Return the (X, Y) coordinate for the center point of the cell that contains the specified text.  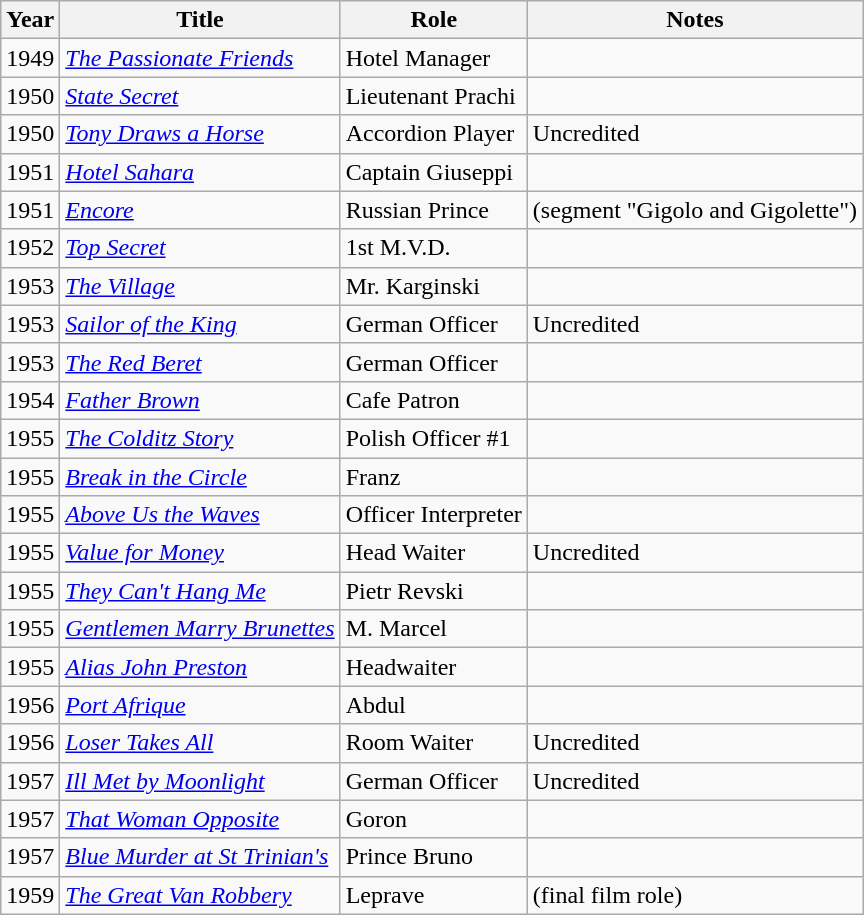
They Can't Hang Me (200, 591)
Abdul (434, 705)
Gentlemen Marry Brunettes (200, 629)
Russian Prince (434, 210)
The Passionate Friends (200, 58)
1949 (30, 58)
Top Secret (200, 248)
Officer Interpreter (434, 515)
Room Waiter (434, 743)
(segment "Gigolo and Gigolette") (694, 210)
Franz (434, 477)
Hotel Manager (434, 58)
That Woman Opposite (200, 819)
Alias John Preston (200, 667)
State Secret (200, 96)
Above Us the Waves (200, 515)
Cafe Patron (434, 400)
Lieutenant Prachi (434, 96)
M. Marcel (434, 629)
Sailor of the King (200, 324)
The Colditz Story (200, 438)
Goron (434, 819)
Headwaiter (434, 667)
Head Waiter (434, 553)
Year (30, 20)
1959 (30, 895)
Mr. Karginski (434, 286)
Break in the Circle (200, 477)
Pietr Revski (434, 591)
1st M.V.D. (434, 248)
The Village (200, 286)
Ill Met by Moonlight (200, 781)
Polish Officer #1 (434, 438)
Tony Draws a Horse (200, 134)
1954 (30, 400)
Captain Giuseppi (434, 172)
Port Afrique (200, 705)
Prince Bruno (434, 857)
The Red Beret (200, 362)
Value for Money (200, 553)
Accordion Player (434, 134)
Role (434, 20)
Encore (200, 210)
(final film role) (694, 895)
Leprave (434, 895)
Hotel Sahara (200, 172)
Notes (694, 20)
1952 (30, 248)
The Great Van Robbery (200, 895)
Blue Murder at St Trinian's (200, 857)
Father Brown (200, 400)
Title (200, 20)
Loser Takes All (200, 743)
